Locate the cell with the specified text and output its [X, Y] center coordinate. 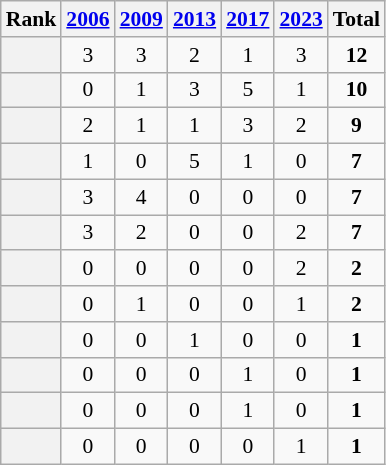
2009 [142, 19]
2006 [88, 19]
2023 [300, 19]
2013 [194, 19]
Total [356, 19]
Rank [32, 19]
2017 [248, 19]
9 [356, 126]
4 [142, 197]
12 [356, 55]
10 [356, 90]
